Provide the [X, Y] coordinate of the cell's center where the given text is located.  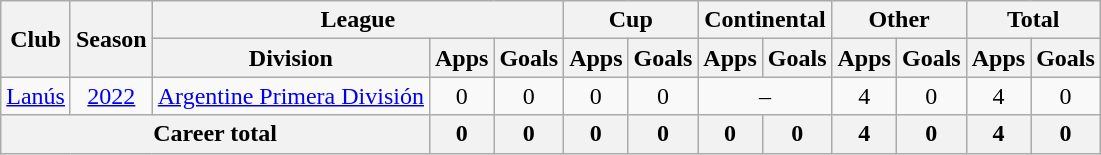
Club [36, 39]
2022 [111, 96]
Division [290, 58]
Cup [631, 20]
Lanús [36, 96]
– [765, 96]
Total [1033, 20]
League [358, 20]
Season [111, 39]
Argentine Primera División [290, 96]
Other [899, 20]
Career total [216, 134]
Continental [765, 20]
